Determine the (X, Y) coordinate at the center of the cell enclosing the given text.  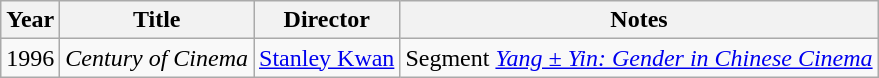
Century of Cinema (157, 58)
Segment Yang ± Yin: Gender in Chinese Cinema (639, 58)
Title (157, 20)
Stanley Kwan (327, 58)
1996 (30, 58)
Notes (639, 20)
Year (30, 20)
Director (327, 20)
